Capture the cell that displays the provided text and extract its [x, y] central coordinate. 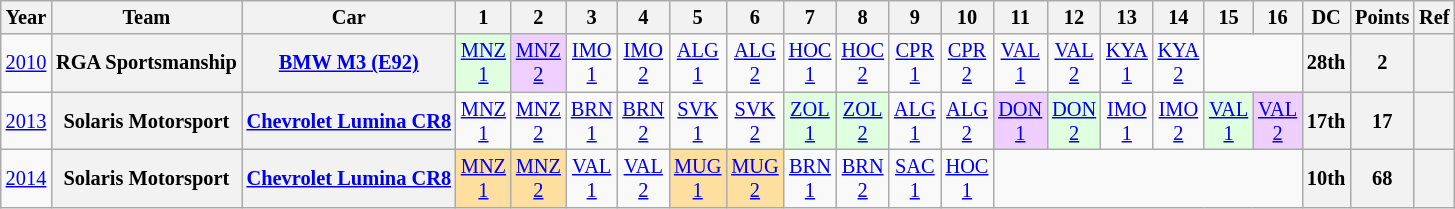
Team [146, 17]
SAC1 [915, 178]
RGA Sportsmanship [146, 63]
7 [810, 17]
Ref [1434, 17]
11 [1020, 17]
Year [26, 17]
28th [1326, 63]
KYA1 [1127, 63]
KYA2 [1179, 63]
DON2 [1074, 121]
13 [1127, 17]
SVK2 [754, 121]
DC [1326, 17]
DON1 [1020, 121]
4 [643, 17]
14 [1179, 17]
BMW M3 (E92) [349, 63]
8 [862, 17]
17th [1326, 121]
16 [1278, 17]
2014 [26, 178]
CPR2 [968, 63]
Points [1382, 17]
10th [1326, 178]
SVK1 [698, 121]
6 [754, 17]
12 [1074, 17]
ZOL1 [810, 121]
3 [592, 17]
2010 [26, 63]
2013 [26, 121]
1 [484, 17]
15 [1228, 17]
10 [968, 17]
HOC2 [862, 63]
MUG1 [698, 178]
CPR1 [915, 63]
9 [915, 17]
Car [349, 17]
68 [1382, 178]
ZOL2 [862, 121]
5 [698, 17]
MUG2 [754, 178]
17 [1382, 121]
